For the text-containing cell, return its midpoint in [X, Y] coordinate format. 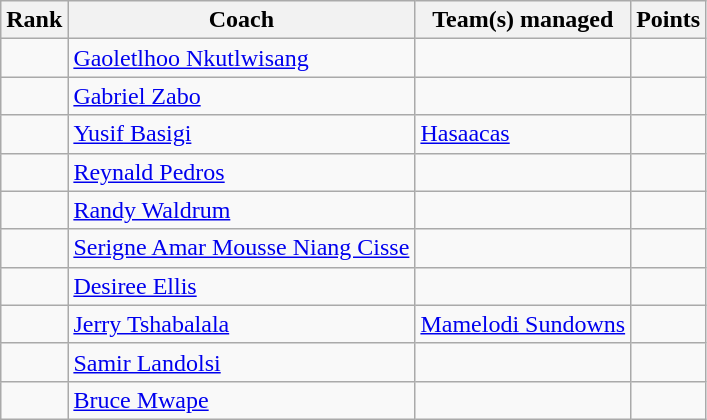
Jerry Tshabalala [242, 324]
Bruce Mwape [242, 400]
Points [668, 20]
Coach [242, 20]
Randy Waldrum [242, 210]
Team(s) managed [523, 20]
Rank [34, 20]
Gaoletlhoo Nkutlwisang [242, 58]
Desiree Ellis [242, 286]
Mamelodi Sundowns [523, 324]
Yusif Basigi [242, 134]
Gabriel Zabo [242, 96]
Hasaacas [523, 134]
Reynald Pedros [242, 172]
Serigne Amar Mousse Niang Cisse [242, 248]
Samir Landolsi [242, 362]
